Return [X, Y] of the center of cell containing provided text 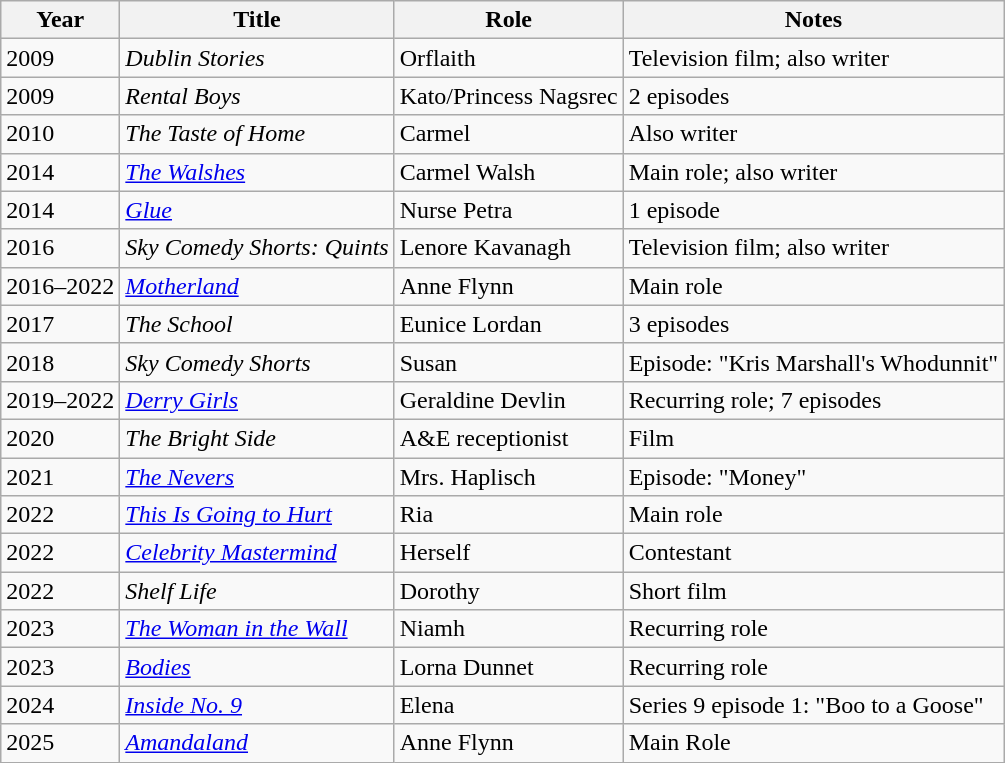
Niamh [508, 629]
2017 [60, 324]
Recurring role; 7 episodes [814, 400]
Derry Girls [257, 400]
Year [60, 20]
Episode: "Money" [814, 477]
Sky Comedy Shorts [257, 362]
Elena [508, 705]
Geraldine Devlin [508, 400]
Role [508, 20]
The Bright Side [257, 438]
2021 [60, 477]
Film [814, 438]
Celebrity Mastermind [257, 553]
Carmel [508, 134]
Main Role [814, 743]
2020 [60, 438]
Dublin Stories [257, 58]
2 episodes [814, 96]
2018 [60, 362]
1 episode [814, 210]
2010 [60, 134]
2016 [60, 248]
Amandaland [257, 743]
Episode: "Kris Marshall's Whodunnit" [814, 362]
Also writer [814, 134]
The School [257, 324]
Mrs. Haplisch [508, 477]
Shelf Life [257, 591]
The Taste of Home [257, 134]
The Walshes [257, 172]
3 episodes [814, 324]
2019–2022 [60, 400]
Carmel Walsh [508, 172]
Dorothy [508, 591]
The Woman in the Wall [257, 629]
Orflaith [508, 58]
Contestant [814, 553]
Motherland [257, 286]
Lenore Kavanagh [508, 248]
Series 9 episode 1: "Boo to a Goose" [814, 705]
Notes [814, 20]
Inside No. 9 [257, 705]
Glue [257, 210]
A&E receptionist [508, 438]
Ria [508, 515]
Rental Boys [257, 96]
This Is Going to Hurt [257, 515]
Lorna Dunnet [508, 667]
Title [257, 20]
The Nevers [257, 477]
Bodies [257, 667]
Sky Comedy Shorts: Quints [257, 248]
Short film [814, 591]
2025 [60, 743]
Herself [508, 553]
Main role; also writer [814, 172]
Eunice Lordan [508, 324]
2024 [60, 705]
2016–2022 [60, 286]
Nurse Petra [508, 210]
Susan [508, 362]
Kato/Princess Nagsrec [508, 96]
